Return [x, y] of the center of cell containing provided text 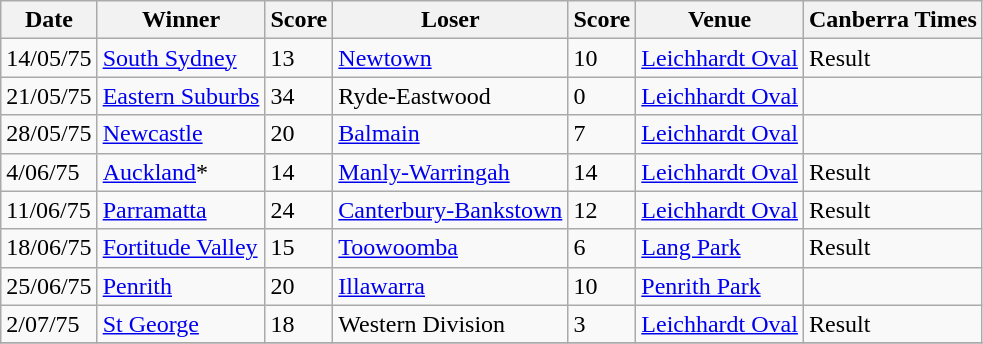
14/05/75 [49, 58]
Newcastle [181, 134]
15 [299, 248]
25/06/75 [49, 286]
Illawarra [450, 286]
Toowoomba [450, 248]
21/05/75 [49, 96]
34 [299, 96]
3 [602, 324]
South Sydney [181, 58]
St George [181, 324]
Auckland* [181, 172]
Lang Park [720, 248]
Canberra Times [892, 20]
28/05/75 [49, 134]
Western Division [450, 324]
Ryde-Eastwood [450, 96]
2/07/75 [49, 324]
11/06/75 [49, 210]
7 [602, 134]
Penrith Park [720, 286]
Eastern Suburbs [181, 96]
6 [602, 248]
Fortitude Valley [181, 248]
12 [602, 210]
0 [602, 96]
Parramatta [181, 210]
24 [299, 210]
Date [49, 20]
4/06/75 [49, 172]
18 [299, 324]
Winner [181, 20]
Manly-Warringah [450, 172]
Loser [450, 20]
18/06/75 [49, 248]
Penrith [181, 286]
Venue [720, 20]
13 [299, 58]
Canterbury-Bankstown [450, 210]
Balmain [450, 134]
Newtown [450, 58]
